Determine the [x, y] coordinate at the center of the cell enclosing the given text.  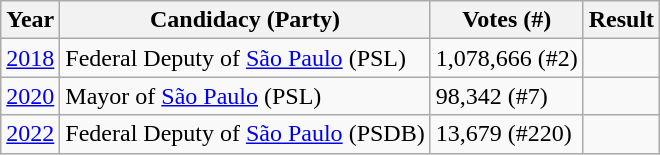
Candidacy (Party) [245, 20]
Result [621, 20]
Federal Deputy of São Paulo (PSL) [245, 58]
2022 [30, 134]
1,078,666 (#2) [506, 58]
Year [30, 20]
Mayor of São Paulo (PSL) [245, 96]
Federal Deputy of São Paulo (PSDB) [245, 134]
2018 [30, 58]
2020 [30, 96]
Votes (#) [506, 20]
98,342 (#7) [506, 96]
13,679 (#220) [506, 134]
